Scan for the cell matching the given text and deliver its (x, y) coordinate at center. 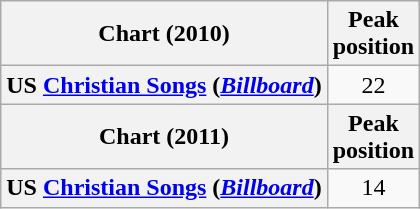
Chart (2010) (164, 34)
22 (373, 85)
14 (373, 188)
Chart (2011) (164, 136)
